Scan for the cell matching the given text and deliver its [X, Y] coordinate at center. 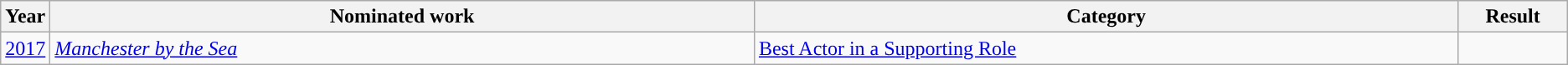
Year [25, 17]
Best Actor in a Supporting Role [1106, 48]
Result [1513, 17]
2017 [25, 48]
Nominated work [402, 17]
Manchester by the Sea [402, 48]
Category [1106, 17]
